Determine the (x, y) coordinate at the center of the cell enclosing the given text.  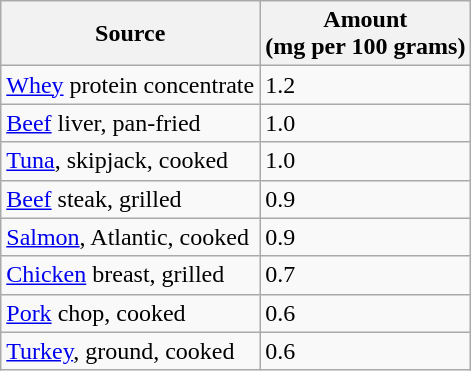
Turkey, ground, cooked (130, 351)
Beef liver, pan-fried (130, 123)
Amount (mg per 100 grams) (366, 34)
Tuna, skipjack, cooked (130, 161)
Chicken breast, grilled (130, 275)
1.2 (366, 85)
Source (130, 34)
Whey protein concentrate (130, 85)
Salmon, Atlantic, cooked (130, 237)
0.7 (366, 275)
Pork chop, cooked (130, 313)
Beef steak, grilled (130, 199)
